Output the [X, Y] coordinate of the center of the cell containing the given text.  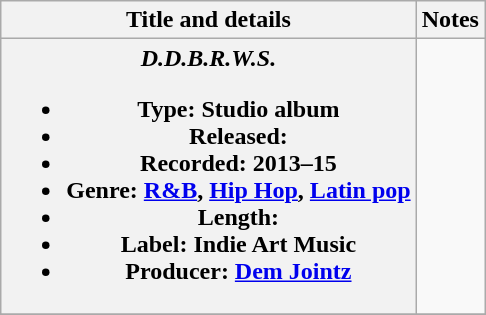
D.D.B.R.W.S.Type: Studio albumReleased: Recorded: 2013–15Genre: R&B, Hip Hop, Latin popLength: Label: Indie Art MusicProducer: Dem Jointz [208, 176]
Title and details [208, 20]
Notes [450, 20]
